For the text-containing cell, return its midpoint in (x, y) coordinate format. 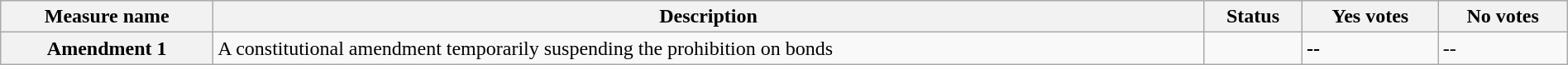
Amendment 1 (108, 48)
No votes (1503, 17)
Measure name (108, 17)
Status (1252, 17)
A constitutional amendment temporarily suspending the prohibition on bonds (709, 48)
Yes votes (1371, 17)
Description (709, 17)
